Return the (X, Y) coordinate for the center point of the cell that contains the specified text.  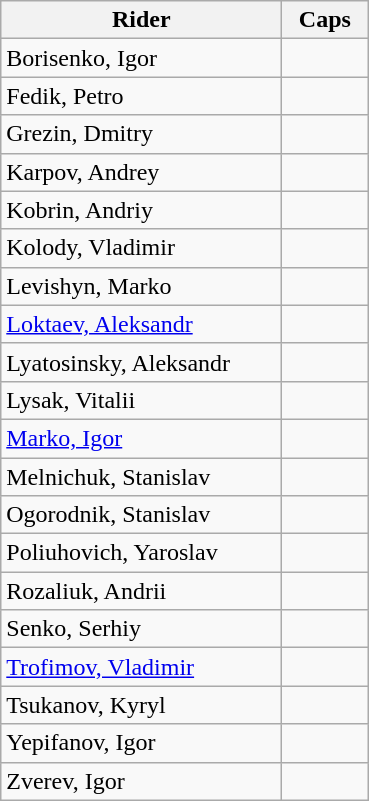
Borisenko, Igor (142, 58)
Lyatosinsky, Aleksandr (142, 362)
Marko, Igor (142, 438)
Levishyn, Marko (142, 286)
Kobrin, Andriy (142, 210)
Rozaliuk, Andrii (142, 591)
Trofimov, Vladimir (142, 667)
Karpov, Andrey (142, 172)
Senko, Serhiy (142, 629)
Ogorodnik, Stanislav (142, 515)
Kolody, Vladimir (142, 248)
Tsukanov, Kyryl (142, 705)
Lysak, Vitalii (142, 400)
Melnichuk, Stanislav (142, 477)
Loktaev, Aleksandr (142, 324)
Poliuhovich, Yaroslav (142, 553)
Yepifanov, Igor (142, 743)
Caps (325, 20)
Rider (142, 20)
Fedik, Petro (142, 96)
Grezin, Dmitry (142, 134)
Zverev, Igor (142, 781)
